Detect which cell encompasses the target text, then output its [X, Y] center coordinate. 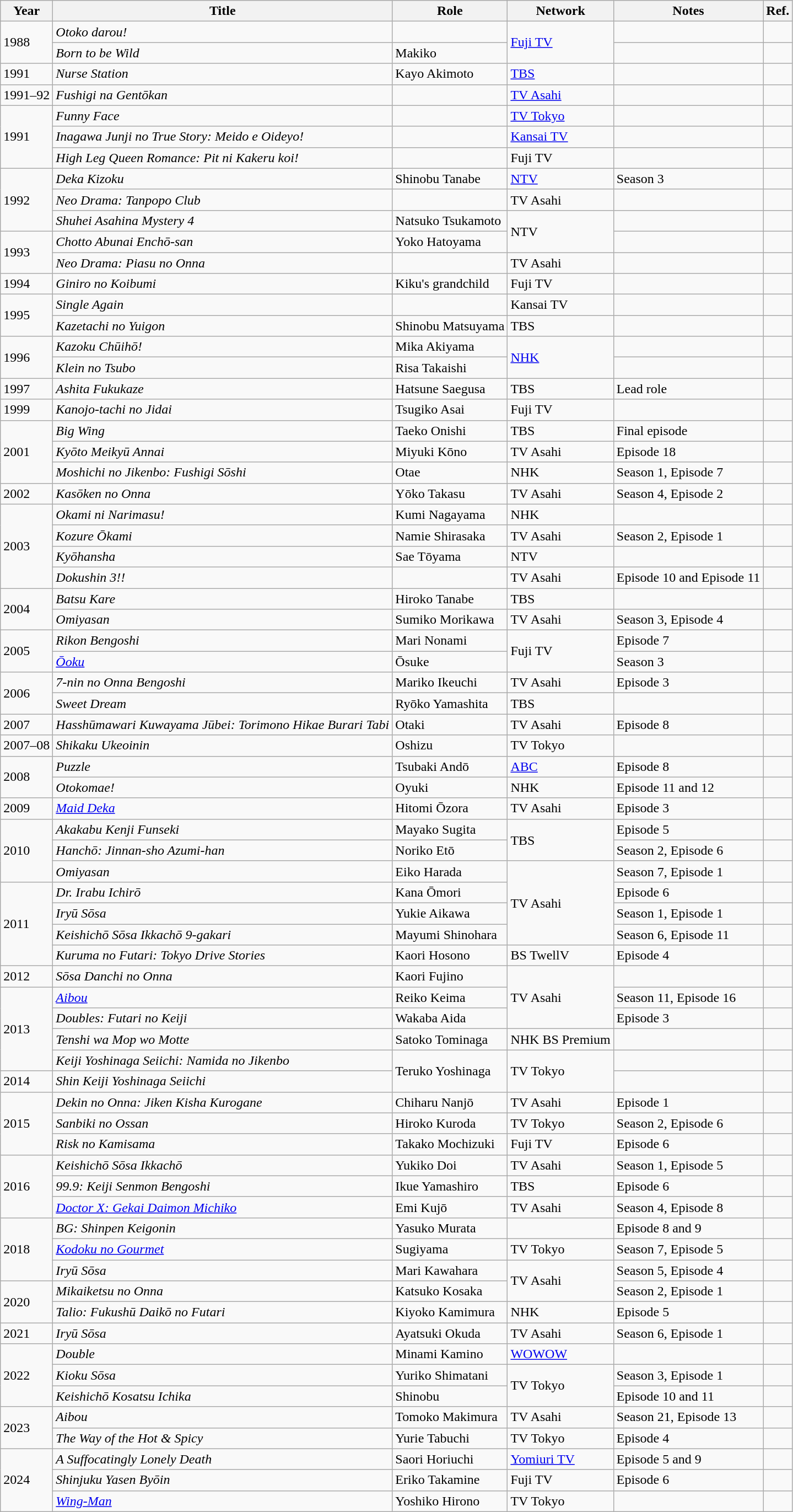
Sumiko Morikawa [450, 620]
Kiyoko Kamimura [450, 1312]
Kyōhansha [223, 556]
Yukiko Doi [450, 1165]
Noriko Etō [450, 850]
NHK BS Premium [560, 1039]
2013 [26, 1029]
Talio: Fukushū Daikō no Futari [223, 1312]
Ashita Fukukaze [223, 389]
Born to be Wild [223, 53]
Tsubaki Andō [450, 766]
2011 [26, 924]
Episode 18 [688, 452]
2012 [26, 977]
Episode 5 and 9 [688, 1459]
BS TwellV [560, 956]
1995 [26, 315]
Season 4, Episode 8 [688, 1207]
Double [223, 1354]
Season 4, Episode 2 [688, 494]
Ayatsuki Okuda [450, 1333]
High Leg Queen Romance: Pit ni Kakeru koi! [223, 158]
Makiko [450, 53]
Mariko Ikeuchi [450, 683]
Akakabu Kenji Funseki [223, 829]
A Suffocatingly Lonely Death [223, 1459]
99.9: Keiji Senmon Bengoshi [223, 1186]
Kazoku Chūihō! [223, 347]
2001 [26, 452]
Kazetachi no Yuigon [223, 326]
1999 [26, 410]
Ōsuke [450, 662]
2002 [26, 494]
Keishichō Kosatsu Ichika [223, 1396]
Doctor X: Gekai Daimon Michiko [223, 1207]
Kaori Hosono [450, 956]
Oshizu [450, 746]
1988 [26, 42]
Otoko darou! [223, 32]
1992 [26, 200]
1996 [26, 357]
Otaki [450, 725]
Network [560, 11]
Kumi Nagayama [450, 514]
Teruko Yoshinaga [450, 1071]
Season 7, Episode 1 [688, 871]
Eiko Harada [450, 871]
Yoko Hatoyama [450, 242]
Hiroko Kuroda [450, 1123]
Single Again [223, 305]
Yōko Takasu [450, 494]
BG: Shinpen Keigonin [223, 1228]
2010 [26, 850]
Season 7, Episode 5 [688, 1249]
2018 [26, 1249]
Yomiuri TV [560, 1459]
Klein no Tsubo [223, 368]
Season 3, Episode 1 [688, 1375]
2006 [26, 693]
Keishichō Sōsa Ikkachō 9-gakari [223, 935]
2003 [26, 546]
Otokomae! [223, 787]
Season 6, Episode 1 [688, 1333]
Otae [450, 473]
Doubles: Futari no Keiji [223, 1018]
Yasuko Murata [450, 1228]
Kyōto Meikyū Annai [223, 452]
Tomoko Makimura [450, 1417]
Kanojo-tachi no Jidai [223, 410]
Episode 1 [688, 1102]
Ōoku [223, 662]
Nurse Station [223, 74]
Oyuki [450, 787]
Big Wing [223, 431]
Eriko Takamine [450, 1480]
Takako Mochizuki [450, 1144]
Mika Akiyama [450, 347]
Kana Ōmori [450, 892]
Mikaiketsu no Onna [223, 1291]
Chotto Abunai Enchō-san [223, 242]
Keiji Yoshinaga Seiichi: Namida no Jikenbo [223, 1060]
Lead role [688, 389]
Role [450, 11]
Risk no Kamisama [223, 1144]
Season 1, Episode 7 [688, 473]
Kiku's grandchild [450, 284]
ABC [560, 766]
Dekin no Onna: Jiken Kisha Kurogane [223, 1102]
Rikon Bengoshi [223, 641]
Year [26, 11]
Kodoku no Gourmet [223, 1249]
Shinobu Tanabe [450, 179]
Hatsune Saegusa [450, 389]
Tenshi wa Mop wo Motte [223, 1039]
2007–08 [26, 746]
Mayako Sugita [450, 829]
Miyuki Kōno [450, 452]
Shinjuku Yasen Byōin [223, 1480]
2021 [26, 1333]
Ryōko Yamashita [450, 704]
Natsuko Tsukamoto [450, 221]
Batsu Kare [223, 598]
Taeko Onishi [450, 431]
Fushigi na Gentōkan [223, 95]
Maid Deka [223, 808]
7-nin no Onna Bengoshi [223, 683]
Episode 11 and 12 [688, 787]
Neo Drama: Tanpopo Club [223, 200]
Hasshūmawari Kuwayama Jūbei: Torimono Hikae Burari Tabi [223, 725]
Yuriko Shimatani [450, 1375]
2007 [26, 725]
Episode 7 [688, 641]
2009 [26, 808]
Hitomi Ōzora [450, 808]
Funny Face [223, 116]
Shin Keiji Yoshinaga Seiichi [223, 1081]
Season 11, Episode 16 [688, 998]
Moshichi no Jikenbo: Fushigi Sōshi [223, 473]
Giniro no Koibumi [223, 284]
2016 [26, 1186]
Okami ni Narimasu! [223, 514]
Emi Kujō [450, 1207]
Wing-Man [223, 1501]
Katsuko Kosaka [450, 1291]
2024 [26, 1480]
Kayo Akimoto [450, 74]
Mari Kawahara [450, 1270]
Chiharu Nanjō [450, 1102]
Inagawa Junji no True Story: Meido e Oideyo! [223, 137]
Reiko Keima [450, 998]
Hiroko Tanabe [450, 598]
Sugiyama [450, 1249]
2004 [26, 609]
Season 1, Episode 1 [688, 913]
Yurie Tabuchi [450, 1438]
Episode 10 and 11 [688, 1396]
Season 5, Episode 4 [688, 1270]
Kasōken no Onna [223, 494]
Dokushin 3!! [223, 577]
Mari Nonami [450, 641]
2014 [26, 1081]
Shinobu [450, 1396]
Season 3, Episode 4 [688, 620]
Tsugiko Asai [450, 410]
Title [223, 11]
Ref. [778, 11]
Shuhei Asahina Mystery 4 [223, 221]
2008 [26, 777]
2023 [26, 1428]
Sōsa Danchi no Onna [223, 977]
1994 [26, 284]
WOWOW [560, 1354]
1991–92 [26, 95]
Sweet Dream [223, 704]
2022 [26, 1375]
2005 [26, 651]
Shinobu Matsuyama [450, 326]
2020 [26, 1302]
Minami Kamino [450, 1354]
Wakaba Aida [450, 1018]
Final episode [688, 431]
Episode 8 and 9 [688, 1228]
1993 [26, 252]
Shikaku Ukeoinin [223, 746]
Kaori Fujino [450, 977]
Sae Tōyama [450, 556]
2015 [26, 1123]
Neo Drama: Piasu no Onna [223, 263]
Sanbiki no Ossan [223, 1123]
Season 21, Episode 13 [688, 1417]
Puzzle [223, 766]
Season 6, Episode 11 [688, 935]
The Way of the Hot & Spicy [223, 1438]
Namie Shirasaka [450, 535]
Dr. Irabu Ichirō [223, 892]
Yukie Aikawa [450, 913]
Season 1, Episode 5 [688, 1165]
Deka Kizoku [223, 179]
Episode 10 and Episode 11 [688, 577]
Notes [688, 11]
Kozure Ōkami [223, 535]
Kioku Sōsa [223, 1375]
Saori Horiuchi [450, 1459]
Ikue Yamashiro [450, 1186]
Yoshiko Hirono [450, 1501]
Risa Takaishi [450, 368]
Hanchō: Jinnan-sho Azumi-han [223, 850]
Satoko Tominaga [450, 1039]
Mayumi Shinohara [450, 935]
Kuruma no Futari: Tokyo Drive Stories [223, 956]
1997 [26, 389]
Keishichō Sōsa Ikkachō [223, 1165]
